Return [X, Y] of the center of cell containing provided text 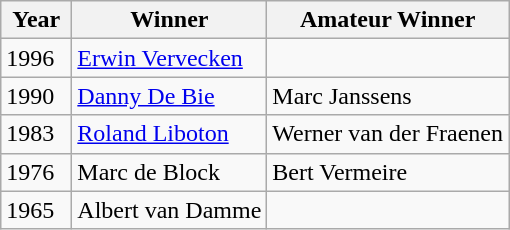
1990 [36, 96]
Amateur Winner [388, 20]
Year [36, 20]
Werner van der Fraenen [388, 134]
Marc de Block [170, 172]
Roland Liboton [170, 134]
Winner [170, 20]
Marc Janssens [388, 96]
Bert Vermeire [388, 172]
Danny De Bie [170, 96]
Albert van Damme [170, 210]
1976 [36, 172]
1965 [36, 210]
1996 [36, 58]
Erwin Vervecken [170, 58]
1983 [36, 134]
